Detect which cell encompasses the target text, then output its (x, y) center coordinate. 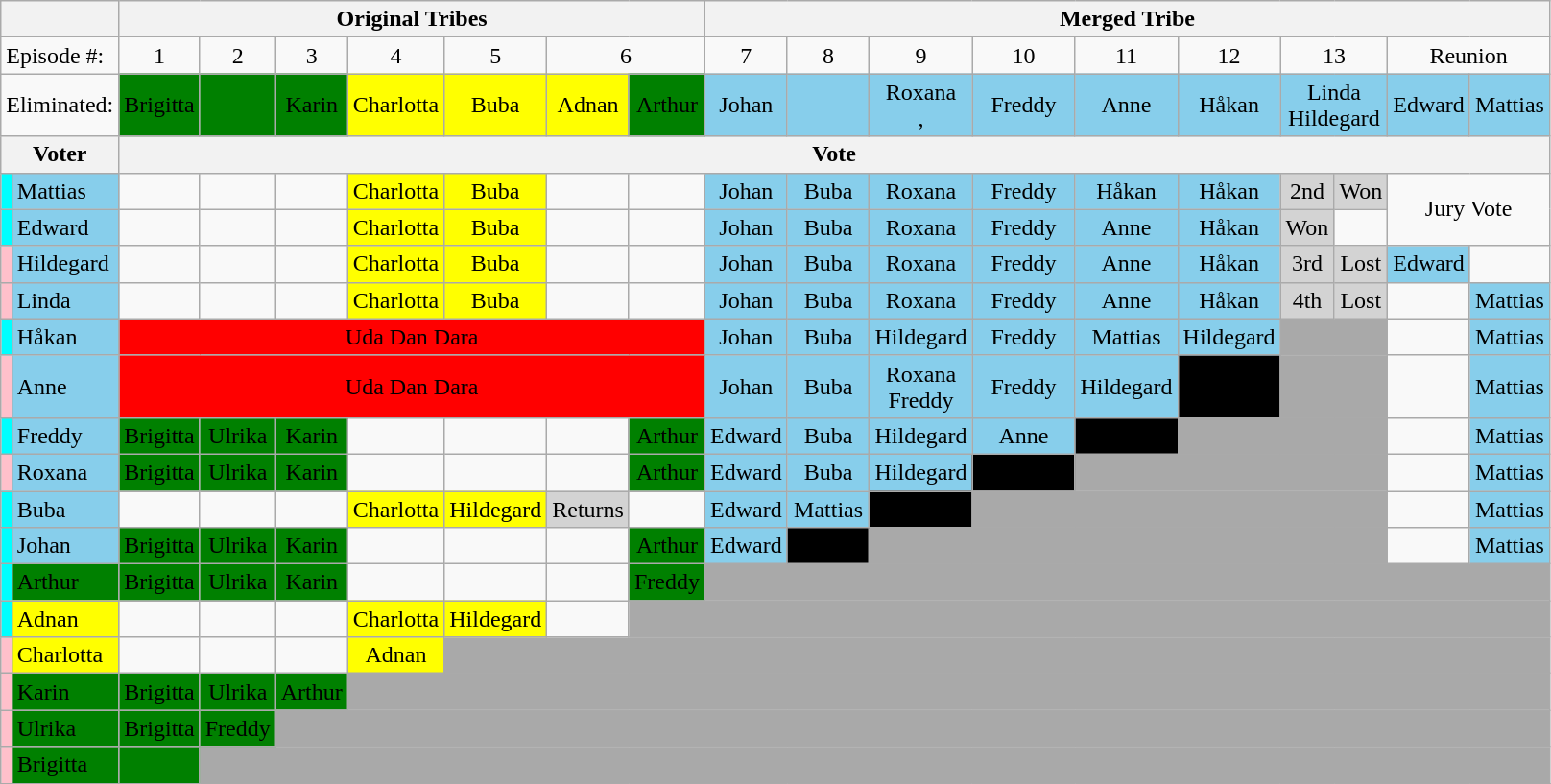
RoxanaFreddy (921, 386)
Voter (60, 154)
Original Tribes (413, 19)
Returns (588, 510)
12 (1229, 56)
11 (1127, 56)
9 (921, 56)
Eliminated: (60, 106)
6 (626, 56)
10 (1023, 56)
13 (1334, 56)
Merged Tribe (1128, 19)
1 (159, 56)
4th (1307, 300)
Roxana, (921, 106)
Reunion (1468, 56)
3rd (1307, 264)
4 (395, 56)
3 (311, 56)
Vote (835, 154)
Linda (65, 300)
LindaHildegard (1334, 106)
8 (828, 56)
7 (747, 56)
Jury Vote (1468, 209)
2 (238, 56)
2nd (1307, 191)
Episode #: (60, 56)
5 (495, 56)
